Identify which cell holds the provided text, then report its [X, Y] central coordinate. 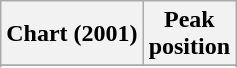
Chart (2001) [72, 34]
Peak position [189, 34]
